Return (X, Y) of the center of cell containing provided text 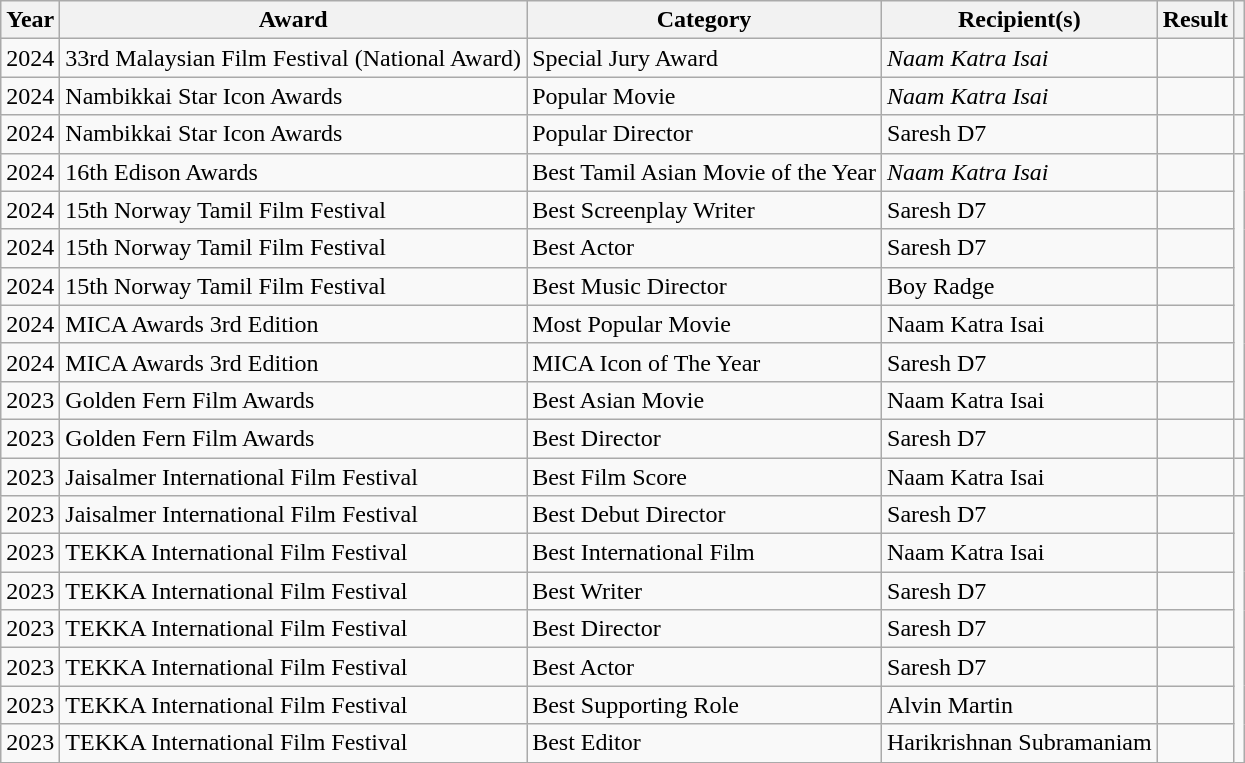
Best Editor (704, 743)
Popular Movie (704, 96)
Special Jury Award (704, 58)
MICA Icon of The Year (704, 362)
Best Tamil Asian Movie of the Year (704, 172)
Best Supporting Role (704, 705)
Category (704, 20)
Best Music Director (704, 286)
Result (1195, 20)
Harikrishnan Subramaniam (1020, 743)
Best Screenplay Writer (704, 210)
Best International Film (704, 553)
Best Asian Movie (704, 400)
Most Popular Movie (704, 324)
Best Writer (704, 591)
Best Film Score (704, 477)
16th Edison Awards (294, 172)
Alvin Martin (1020, 705)
Recipient(s) (1020, 20)
Award (294, 20)
Boy Radge (1020, 286)
33rd Malaysian Film Festival (National Award) (294, 58)
Best Debut Director (704, 515)
Year (30, 20)
Popular Director (704, 134)
